Return the [X, Y] coordinate for the center point of the cell that contains the specified text.  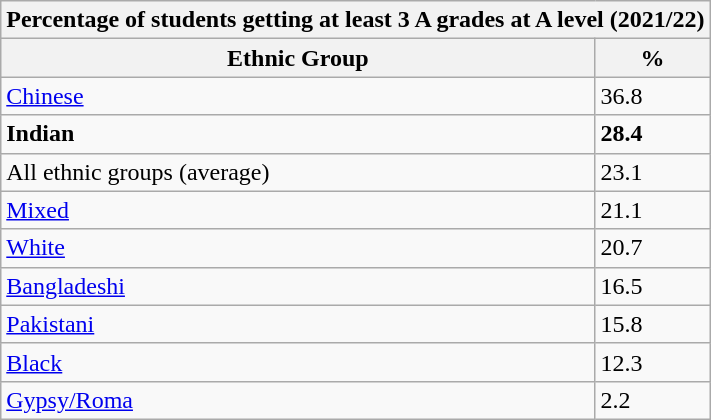
20.7 [652, 248]
Gypsy/Roma [298, 400]
% [652, 58]
12.3 [652, 362]
Pakistani [298, 324]
Percentage of students getting at least 3 A grades at A level (2021/22) [356, 20]
28.4 [652, 134]
Mixed [298, 210]
Indian [298, 134]
White [298, 248]
All ethnic groups (average) [298, 172]
Chinese [298, 96]
15.8 [652, 324]
23.1 [652, 172]
36.8 [652, 96]
Ethnic Group [298, 58]
21.1 [652, 210]
2.2 [652, 400]
Black [298, 362]
16.5 [652, 286]
Bangladeshi [298, 286]
